Return (X, Y) of the center of cell containing provided text 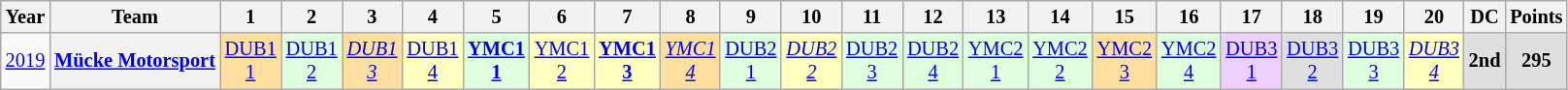
DUB14 (433, 61)
17 (1252, 16)
20 (1434, 16)
YMC13 (627, 61)
Team (135, 16)
8 (691, 16)
DUB32 (1312, 61)
Year (25, 16)
6 (562, 16)
YMC12 (562, 61)
Mücke Motorsport (135, 61)
DUB33 (1374, 61)
DUB31 (1252, 61)
DUB21 (751, 61)
10 (811, 16)
5 (497, 16)
DUB22 (811, 61)
4 (433, 16)
2nd (1485, 61)
DUB12 (312, 61)
DC (1485, 16)
295 (1536, 61)
YMC21 (996, 61)
16 (1189, 16)
2019 (25, 61)
YMC23 (1125, 61)
13 (996, 16)
7 (627, 16)
YMC11 (497, 61)
YMC14 (691, 61)
DUB11 (250, 61)
DUB23 (871, 61)
15 (1125, 16)
1 (250, 16)
18 (1312, 16)
DUB24 (933, 61)
19 (1374, 16)
12 (933, 16)
DUB13 (373, 61)
3 (373, 16)
9 (751, 16)
Points (1536, 16)
YMC22 (1060, 61)
YMC24 (1189, 61)
DUB34 (1434, 61)
14 (1060, 16)
11 (871, 16)
2 (312, 16)
